Provide the (x, y) coordinate of the cell's center where the given text is located.  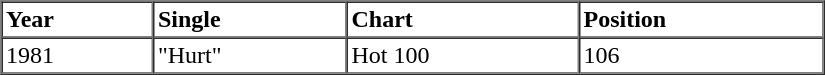
Single (250, 20)
Hot 100 (463, 56)
Position (702, 20)
1981 (78, 56)
Chart (463, 20)
106 (702, 56)
"Hurt" (250, 56)
Year (78, 20)
